Find where the given text appears and provide that cell's center as [X, Y] coordinate. 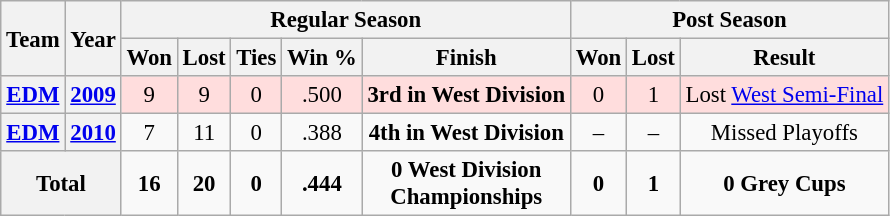
11 [204, 133]
0 Grey Cups [784, 184]
0 West DivisionChampionships [466, 184]
3rd in West Division [466, 95]
.444 [322, 184]
Post Season [729, 20]
Result [784, 58]
2010 [93, 133]
16 [149, 184]
Year [93, 38]
Lost West Semi-Final [784, 95]
Missed Playoffs [784, 133]
7 [149, 133]
.500 [322, 95]
4th in West Division [466, 133]
2009 [93, 95]
Regular Season [346, 20]
Ties [256, 58]
.388 [322, 133]
Team [33, 38]
20 [204, 184]
Finish [466, 58]
Total [61, 184]
Win % [322, 58]
